Find where the given text appears and provide that cell's center as (x, y) coordinate. 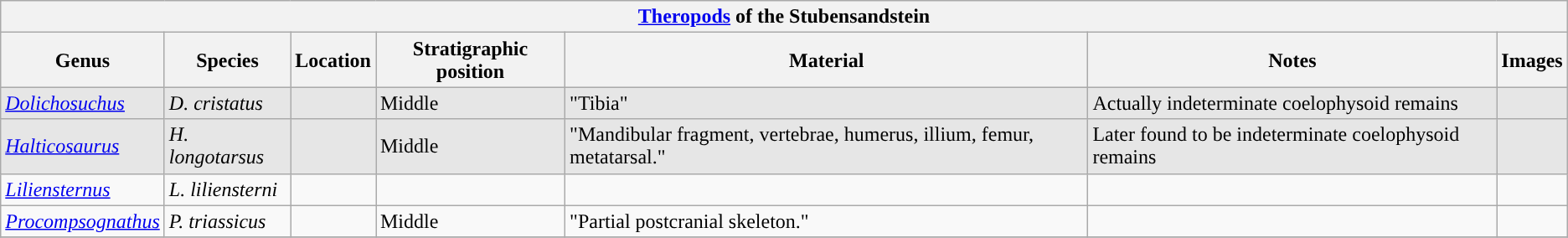
"Mandibular fragment, vertebrae, humerus, illium, femur, metatarsal." (827, 146)
Material (827, 60)
Liliensternus (83, 189)
Genus (83, 60)
"Partial postcranial skeleton." (827, 221)
Halticosaurus (83, 146)
Species (227, 60)
Images (1532, 60)
D. cristatus (227, 103)
Actually indeterminate coelophysoid remains (1292, 103)
Theropods of the Stubensandstein (784, 17)
L. liliensterni (227, 189)
Notes (1292, 60)
Dolichosuchus (83, 103)
"Tibia" (827, 103)
P. triassicus (227, 221)
Stratigraphic position (470, 60)
H. longotarsus (227, 146)
Procompsognathus (83, 221)
Later found to be indeterminate coelophysoid remains (1292, 146)
Location (333, 60)
